Locate the cell with the specified text and output its [x, y] center coordinate. 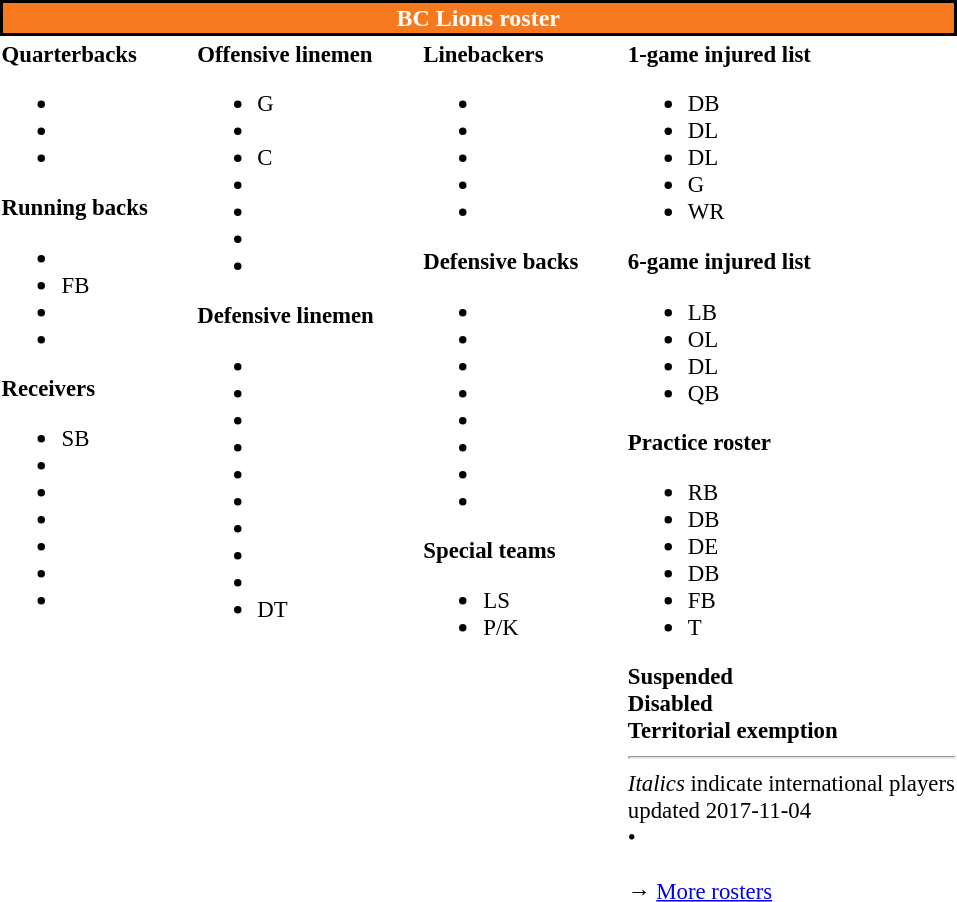
BC Lions roster [478, 18]
